Provide the (X, Y) coordinate of the cell's center where the given text is located.  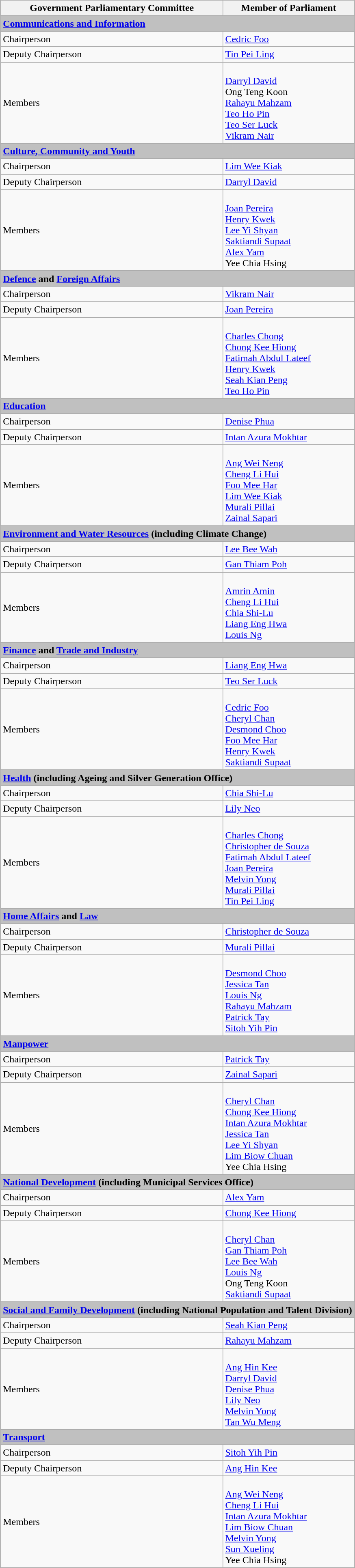
Charles Chong Chong Kee Hiong Fatimah Abdul Lateef Henry Kwek Seah Kian Peng Teo Ho Pin (288, 358)
Sitoh Yih Pin (288, 1453)
Lily Neo (288, 808)
Environment and Water Resources (including Climate Change) (178, 534)
Lim Wee Kiak (288, 166)
Home Affairs and Law (178, 916)
Alex Yam (288, 1198)
Teo Ser Luck (288, 681)
Transport (178, 1437)
Culture, Community and Youth (178, 151)
Social and Family Development (including National Population and Talent Division) (178, 1310)
Rahayu Mahzam (288, 1340)
Cedric Foo (288, 39)
Health (including Ageing and Silver Generation Office) (178, 778)
Finance and Trade and Industry (178, 650)
Amrin Amin Cheng Li Hui Chia Shi-Lu Liang Eng Hwa Louis Ng (288, 607)
Murali Pillai (288, 947)
Ang Hin Kee (288, 1468)
Darryl David (288, 182)
Joan Pereira (288, 309)
Christopher de Souza (288, 932)
Ang Wei Neng Cheng Li Hui Intan Azura Mokhtar Lim Biow Chuan Melvin Yong Sun Xueling Yee Chia Hsing (288, 1522)
Government Parliamentary Committee (112, 8)
Zainal Sapari (288, 1075)
Ang Wei Neng Cheng Li Hui Foo Mee Har Lim Wee Kiak Murali Pillai Zainal Sapari (288, 485)
Cheryl Chan Gan Thiam Poh Lee Bee Wah Louis Ng Ong Teng Koon Saktiandi Supaat (288, 1261)
Darryl David Ong Teng Koon Rahayu Mahzam Teo Ho Pin Teo Ser Luck Vikram Nair (288, 103)
Gan Thiam Poh (288, 564)
Denise Phua (288, 422)
Chong Kee Hiong (288, 1213)
Education (178, 406)
Member of Parliament (288, 8)
Charles Chong Christopher de Souza Fatimah Abdul Lateef Joan Pereira Melvin Yong Murali Pillai Tin Pei Ling (288, 863)
Intan Azura Mokhtar (288, 437)
Cedric Foo Cheryl Chan Desmond Choo Foo Mee Har Henry Kwek Saktiandi Supaat (288, 729)
Communications and Information (178, 24)
Manpower (178, 1044)
Vikram Nair (288, 294)
Ang Hin Kee Darryl David Denise Phua Lily Neo Melvin Yong Tan Wu Meng (288, 1389)
National Development (including Municipal Services Office) (178, 1182)
Joan Pereira Henry Kwek Lee Yi Shyan Saktiandi Supaat Alex Yam Yee Chia Hsing (288, 230)
Lee Bee Wah (288, 549)
Patrick Tay (288, 1059)
Chia Shi-Lu (288, 793)
Tin Pei Ling (288, 54)
Cheryl Chan Chong Kee Hiong Intan Azura Mokhtar Jessica Tan Lee Yi Shyan Lim Biow Chuan Yee Chia Hsing (288, 1128)
Desmond Choo Jessica Tan Louis Ng Rahayu Mahzam Patrick Tay Sitoh Yih Pin (288, 995)
Defence and Foreign Affairs (178, 278)
Liang Eng Hwa (288, 666)
Seah Kian Peng (288, 1325)
